Find where the given text appears and provide that cell's center as (x, y) coordinate. 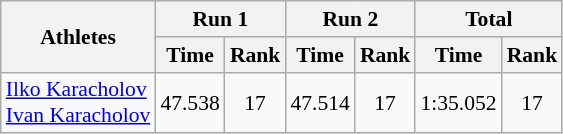
Total (488, 19)
Run 1 (220, 19)
47.514 (320, 102)
Run 2 (350, 19)
1:35.052 (458, 102)
Athletes (78, 36)
Ilko KaracholovIvan Karacholov (78, 102)
47.538 (190, 102)
